Capture the cell that displays the provided text and extract its [x, y] central coordinate. 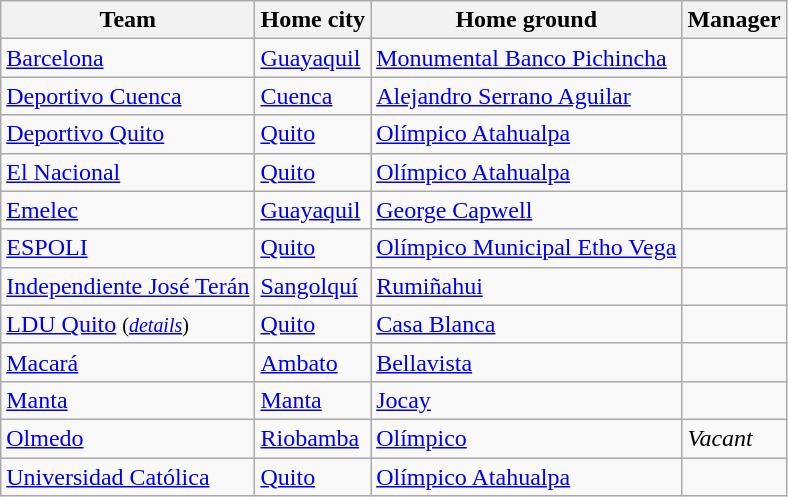
Ambato [313, 362]
Jocay [526, 400]
Casa Blanca [526, 324]
Home ground [526, 20]
Cuenca [313, 96]
LDU Quito (details) [128, 324]
Vacant [734, 438]
Alejandro Serrano Aguilar [526, 96]
Emelec [128, 210]
Sangolquí [313, 286]
Deportivo Quito [128, 134]
Independiente José Terán [128, 286]
Home city [313, 20]
George Capwell [526, 210]
Olímpico Municipal Etho Vega [526, 248]
ESPOLI [128, 248]
Macará [128, 362]
Rumiñahui [526, 286]
Manager [734, 20]
Olímpico [526, 438]
Barcelona [128, 58]
Riobamba [313, 438]
Team [128, 20]
El Nacional [128, 172]
Universidad Católica [128, 477]
Bellavista [526, 362]
Monumental Banco Pichincha [526, 58]
Deportivo Cuenca [128, 96]
Olmedo [128, 438]
